Provide the [X, Y] coordinate of the cell's center where the given text is located.  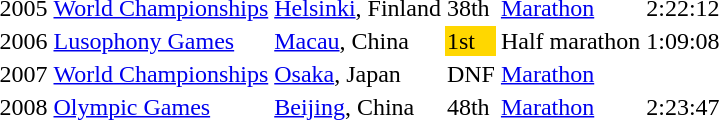
World Championships [161, 74]
DNF [470, 74]
Osaka, Japan [358, 74]
Macau, China [358, 41]
1st [470, 41]
Half marathon [570, 41]
Marathon [570, 74]
Lusophony Games [161, 41]
